Extract the [X, Y] coordinate from the center of the cell holding the provided text.  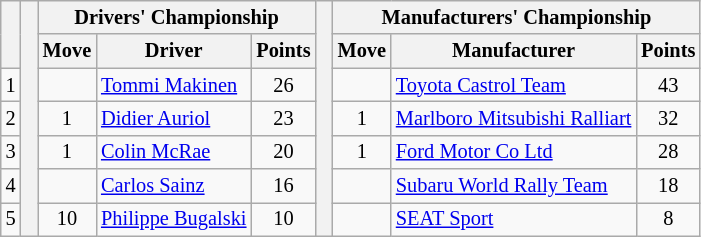
43 [668, 85]
3 [11, 152]
SEAT Sport [514, 219]
Philippe Bugalski [174, 219]
Marlboro Mitsubishi Ralliart [514, 118]
20 [283, 152]
Manufacturer [514, 51]
Subaru World Rally Team [514, 186]
8 [668, 219]
18 [668, 186]
16 [283, 186]
Colin McRae [174, 152]
2 [11, 118]
4 [11, 186]
32 [668, 118]
Driver [174, 51]
Carlos Sainz [174, 186]
28 [668, 152]
Drivers' Championship [177, 17]
26 [283, 85]
Ford Motor Co Ltd [514, 152]
5 [11, 219]
Tommi Makinen [174, 85]
Toyota Castrol Team [514, 85]
23 [283, 118]
Manufacturers' Championship [517, 17]
Didier Auriol [174, 118]
